From the cell containing the given text, extract its center point as [X, Y] coordinate. 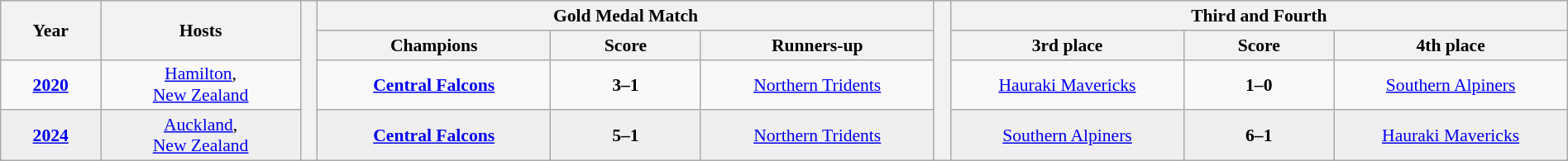
5–1 [625, 135]
Runners-up [817, 45]
Hosts [201, 30]
2024 [51, 135]
Gold Medal Match [626, 16]
3–1 [625, 84]
3rd place [1067, 45]
6–1 [1259, 135]
1–0 [1259, 84]
Third and Fourth [1259, 16]
2020 [51, 84]
Year [51, 30]
Hamilton, New Zealand [201, 84]
4th place [1451, 45]
Auckland,New Zealand [201, 135]
Champions [434, 45]
